Locate the cell with the specified text and output its [x, y] center coordinate. 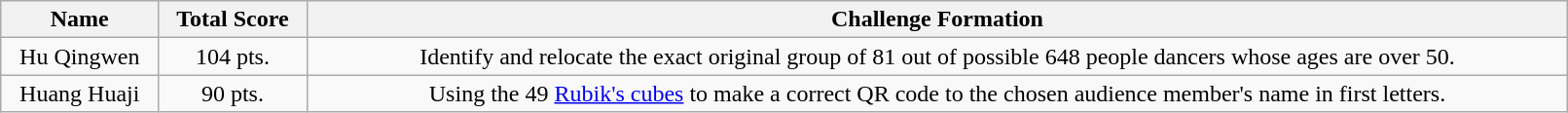
Identify and relocate the exact original group of 81 out of possible 648 people dancers whose ages are over 50. [937, 56]
Total Score [233, 19]
Challenge Formation [937, 19]
Using the 49 Rubik's cubes to make a correct QR code to the chosen audience member's name in first letters. [937, 94]
Hu Qingwen [80, 56]
Huang Huaji [80, 94]
Name [80, 19]
104 pts. [233, 56]
90 pts. [233, 94]
